Pinpoint the cell where the given text exists, returning its (X, Y) midpoint coordinate. 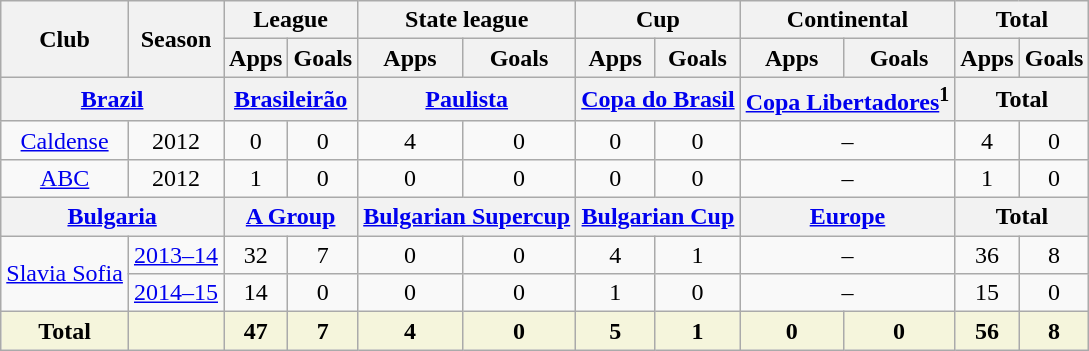
ABC (65, 178)
League (291, 20)
2014–15 (176, 293)
Brazil (112, 100)
Bulgaria (112, 217)
2013–14 (176, 255)
5 (616, 331)
14 (256, 293)
47 (256, 331)
Caldense (65, 140)
15 (987, 293)
A Group (291, 217)
Continental (848, 20)
State league (467, 20)
Cup (658, 20)
Paulista (467, 100)
Copa Libertadores1 (848, 100)
Brasileirão (291, 100)
Season (176, 39)
Slavia Sofia (65, 274)
Bulgarian Supercup (467, 217)
56 (987, 331)
32 (256, 255)
Copa do Brasil (658, 100)
Club (65, 39)
36 (987, 255)
Bulgarian Cup (658, 217)
Europe (848, 217)
